Capture the cell that displays the provided text and extract its [X, Y] central coordinate. 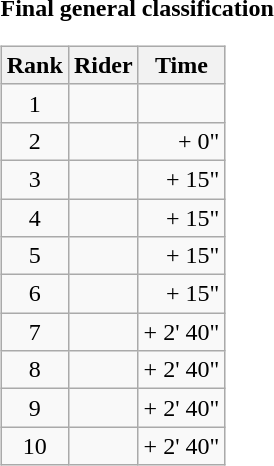
1 [34, 103]
2 [34, 141]
9 [34, 408]
10 [34, 446]
8 [34, 370]
6 [34, 294]
Rank [34, 65]
5 [34, 256]
Time [182, 65]
Rider [103, 65]
7 [34, 332]
4 [34, 217]
+ 0" [182, 141]
3 [34, 179]
